Pinpoint the cell where the given text exists, returning its [X, Y] midpoint coordinate. 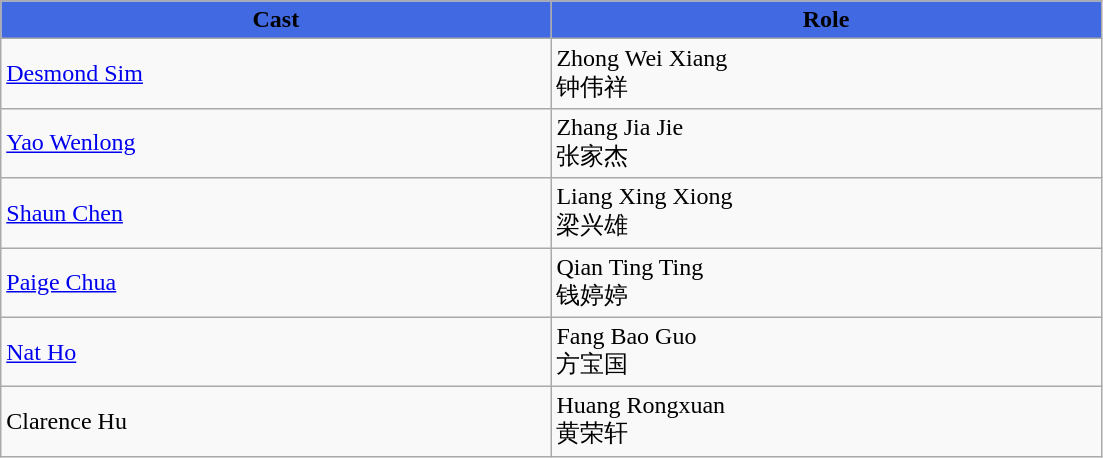
Fang Bao Guo 方宝国 [826, 352]
Desmond Sim [276, 74]
Qian Ting Ting 钱婷婷 [826, 283]
Zhong Wei Xiang 钟伟祥 [826, 74]
Liang Xing Xiong 梁兴雄 [826, 213]
Cast [276, 20]
Shaun Chen [276, 213]
Role [826, 20]
Huang Rongxuan 黄荣轩 [826, 422]
Paige Chua [276, 283]
Zhang Jia Jie 张家杰 [826, 143]
Nat Ho [276, 352]
Yao Wenlong [276, 143]
Clarence Hu [276, 422]
